Return the (x, y) coordinate for the center point of the cell that contains the specified text.  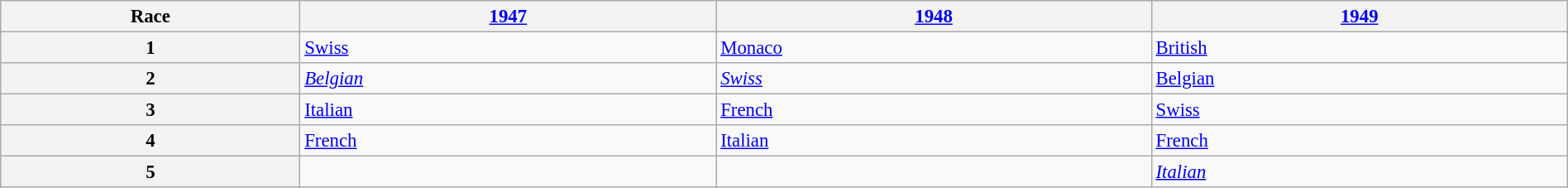
1949 (1360, 17)
4 (151, 141)
Monaco (934, 48)
3 (151, 110)
1 (151, 48)
1947 (508, 17)
1948 (934, 17)
5 (151, 172)
British (1360, 48)
2 (151, 79)
Race (151, 17)
